From the cell containing the given text, extract its center point as [x, y] coordinate. 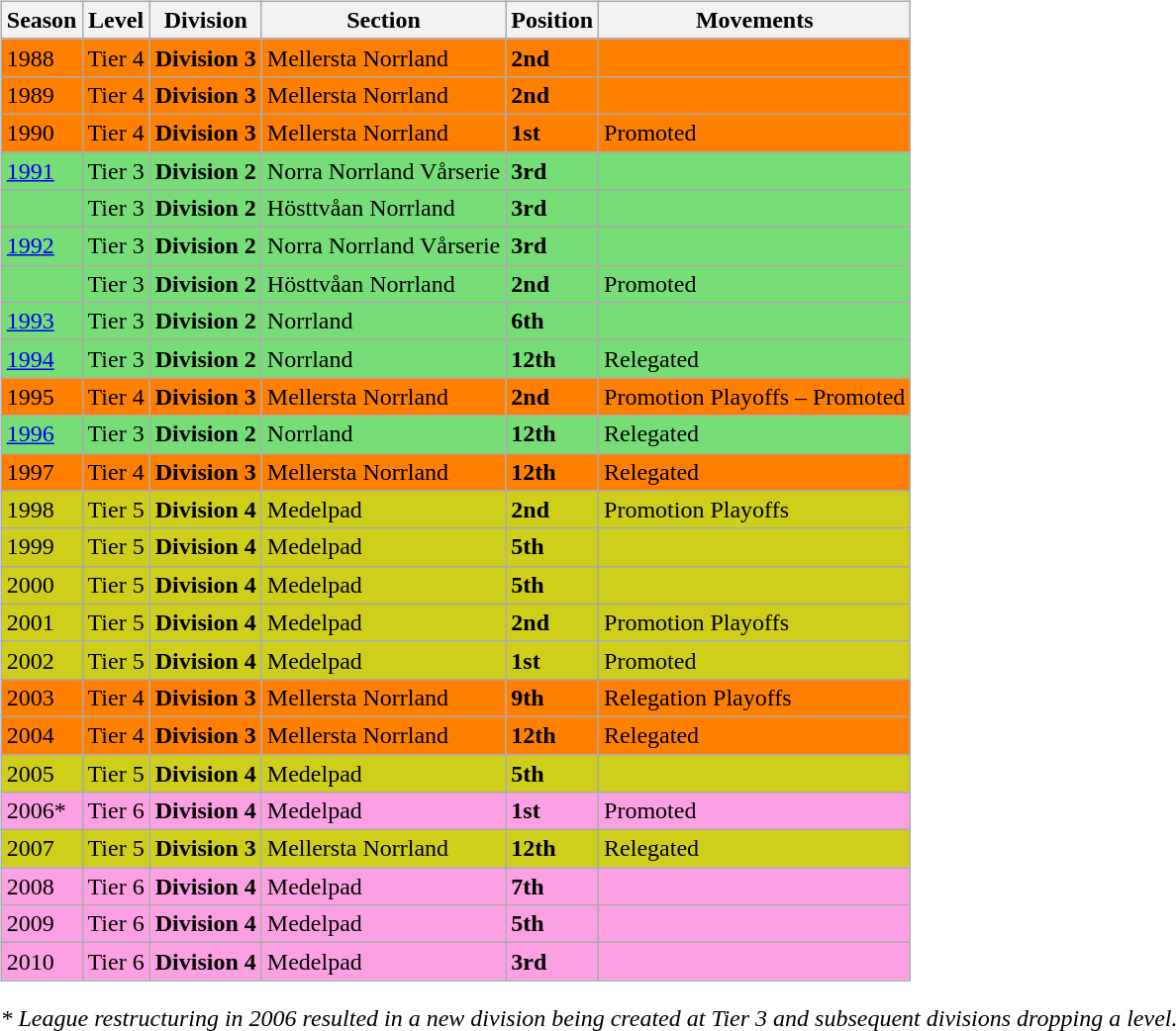
6th [552, 322]
Position [552, 20]
Section [384, 20]
2009 [42, 924]
2005 [42, 773]
2008 [42, 887]
1999 [42, 547]
1992 [42, 246]
2006* [42, 811]
9th [552, 698]
Level [116, 20]
1991 [42, 171]
1998 [42, 510]
2001 [42, 622]
1990 [42, 133]
1994 [42, 359]
2007 [42, 849]
2010 [42, 962]
2002 [42, 660]
Movements [754, 20]
1988 [42, 57]
2000 [42, 585]
Division [206, 20]
Season [42, 20]
2003 [42, 698]
1997 [42, 472]
1989 [42, 95]
2004 [42, 735]
1995 [42, 397]
Promotion Playoffs – Promoted [754, 397]
1993 [42, 322]
Relegation Playoffs [754, 698]
7th [552, 887]
1996 [42, 434]
